Pinpoint the cell where the given text exists, returning its (X, Y) midpoint coordinate. 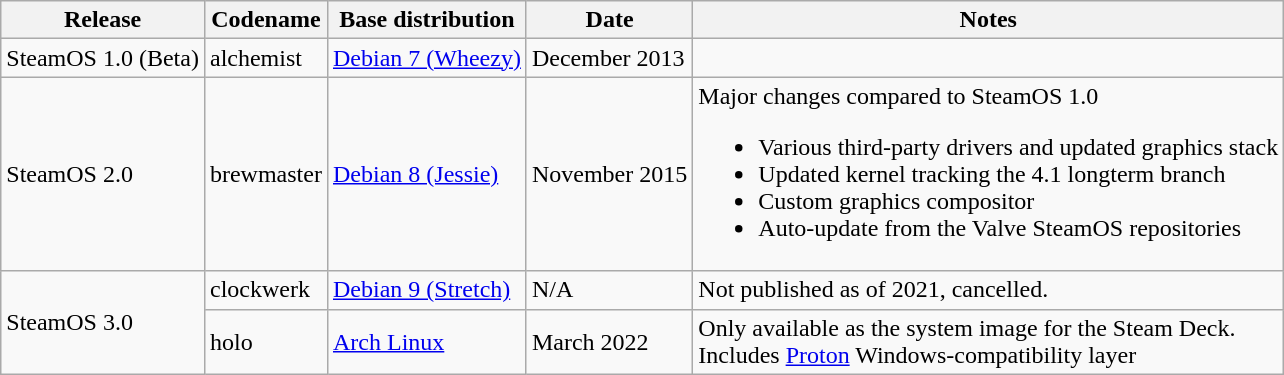
alchemist (266, 58)
March 2022 (609, 342)
Release (103, 20)
Debian 9 (Stretch) (426, 290)
clockwerk (266, 290)
SteamOS 2.0 (103, 174)
November 2015 (609, 174)
December 2013 (609, 58)
Base distribution (426, 20)
Date (609, 20)
Only available as the system image for the Steam Deck.Includes Proton Windows-compatibility layer (988, 342)
holo (266, 342)
SteamOS 1.0 (Beta) (103, 58)
Notes (988, 20)
N/A (609, 290)
Debian 8 (Jessie) (426, 174)
Arch Linux (426, 342)
Not published as of 2021, cancelled. (988, 290)
SteamOS 3.0 (103, 322)
Debian 7 (Wheezy) (426, 58)
brewmaster (266, 174)
Codename (266, 20)
